Return [x, y] of the center of cell containing provided text 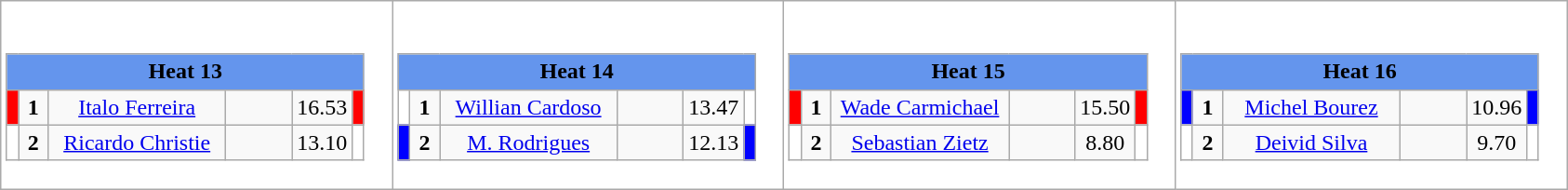
8.80 [1105, 142]
Heat 13 1 Italo Ferreira 16.53 2 Ricardo Christie 13.10 [197, 95]
Sebastian Zietz [921, 142]
16.53 [322, 107]
15.50 [1105, 107]
Heat 13 [185, 72]
Heat 14 [577, 72]
Ricardo Christie [138, 142]
13.10 [322, 142]
Michel Bourez [1311, 107]
12.13 [714, 142]
Heat 16 1 Michel Bourez 10.96 2 Deivid Silva 9.70 [1371, 95]
M. Rodrigues [528, 142]
Italo Ferreira [138, 107]
Deivid Silva [1311, 142]
Heat 16 [1360, 72]
Heat 14 1 Willian Cardoso 13.47 2 M. Rodrigues 12.13 [588, 95]
10.96 [1497, 107]
Willian Cardoso [528, 107]
Heat 15 1 Wade Carmichael 15.50 2 Sebastian Zietz 8.80 [980, 95]
13.47 [714, 107]
Heat 15 [968, 72]
Wade Carmichael [921, 107]
9.70 [1497, 142]
